Return the [X, Y] coordinate for the center point of the cell that contains the specified text.  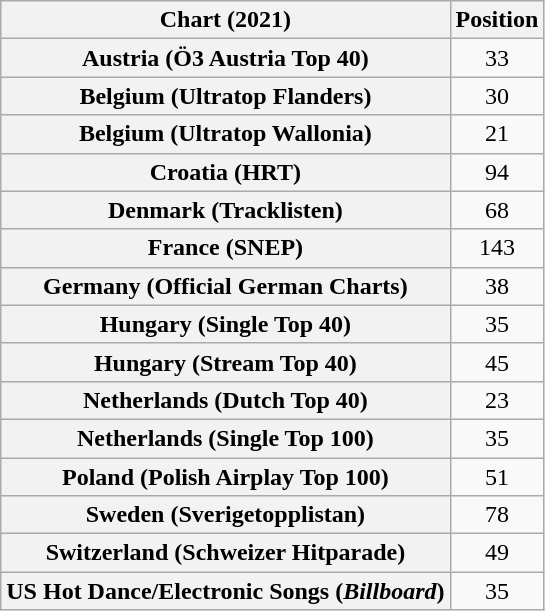
68 [497, 210]
Sweden (Sverigetopplistan) [226, 515]
Netherlands (Dutch Top 40) [226, 400]
Belgium (Ultratop Wallonia) [226, 134]
Hungary (Single Top 40) [226, 324]
Denmark (Tracklisten) [226, 210]
143 [497, 248]
49 [497, 553]
Germany (Official German Charts) [226, 286]
78 [497, 515]
Netherlands (Single Top 100) [226, 438]
Position [497, 20]
33 [497, 58]
94 [497, 172]
30 [497, 96]
Austria (Ö3 Austria Top 40) [226, 58]
Croatia (HRT) [226, 172]
51 [497, 477]
Belgium (Ultratop Flanders) [226, 96]
23 [497, 400]
Chart (2021) [226, 20]
Hungary (Stream Top 40) [226, 362]
US Hot Dance/Electronic Songs (Billboard) [226, 591]
Switzerland (Schweizer Hitparade) [226, 553]
38 [497, 286]
Poland (Polish Airplay Top 100) [226, 477]
45 [497, 362]
21 [497, 134]
France (SNEP) [226, 248]
